Determine the (X, Y) coordinate at the center of the cell enclosing the given text.  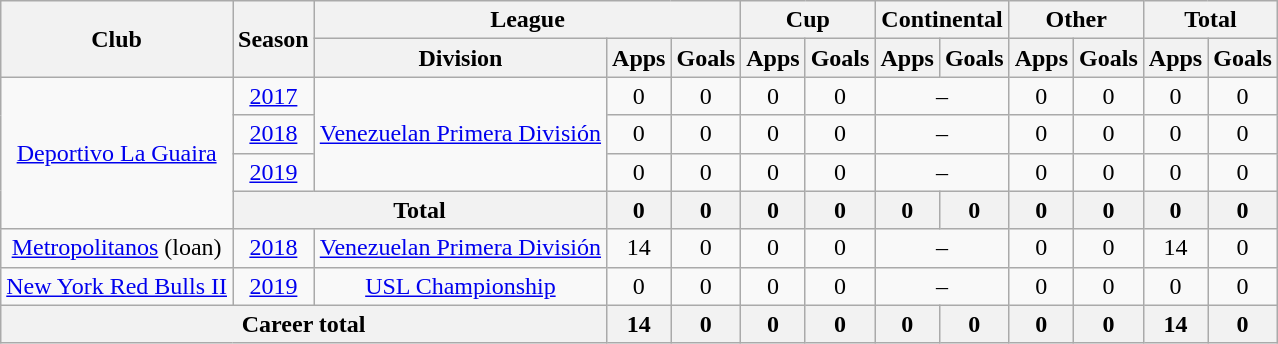
2017 (273, 96)
Career total (304, 324)
New York Red Bulls II (117, 286)
Division (460, 58)
Metropolitanos (loan) (117, 248)
Continental (942, 20)
Season (273, 39)
Other (1076, 20)
USL Championship (460, 286)
Cup (808, 20)
Club (117, 39)
Deportivo La Guaira (117, 153)
League (527, 20)
